Return the [X, Y] coordinate for the center point of the cell that contains the specified text.  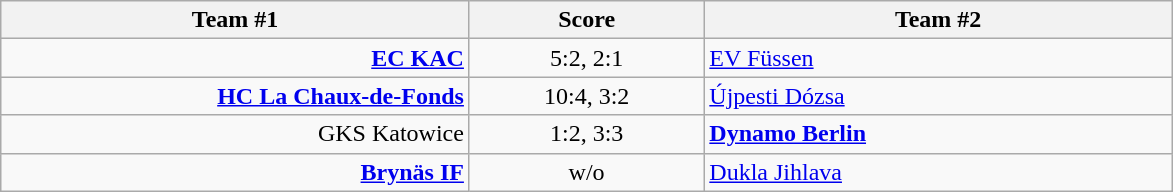
Dynamo Berlin [938, 134]
Team #1 [236, 20]
w/o [586, 172]
Team #2 [938, 20]
EC KAC [236, 58]
Score [586, 20]
Brynäs IF [236, 172]
Dukla Jihlava [938, 172]
10:4, 3:2 [586, 96]
GKS Katowice [236, 134]
EV Füssen [938, 58]
5:2, 2:1 [586, 58]
HC La Chaux-de-Fonds [236, 96]
Újpesti Dózsa [938, 96]
1:2, 3:3 [586, 134]
